Return the (X, Y) coordinate for the center point of the cell that contains the specified text.  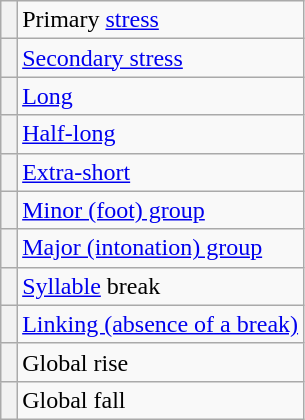
Global fall (160, 400)
Extra-short (160, 172)
Secondary stress (160, 58)
Half-long (160, 134)
Syllable break (160, 286)
Minor (foot) group (160, 210)
Long (160, 96)
Major (intonation) group (160, 248)
Global rise (160, 362)
Primary stress (160, 20)
Linking (absence of a break) (160, 324)
